Find where the given text appears and provide that cell's center as (x, y) coordinate. 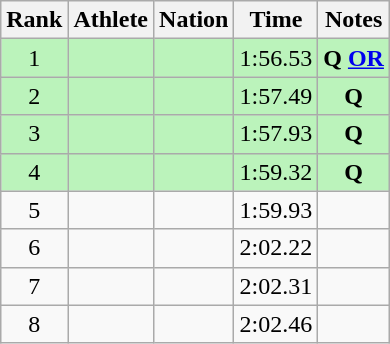
Time (276, 20)
Rank (34, 20)
2:02.46 (276, 324)
1:57.49 (276, 96)
4 (34, 172)
Q OR (354, 58)
Notes (354, 20)
1:59.32 (276, 172)
3 (34, 134)
Nation (194, 20)
2:02.31 (276, 286)
1:57.93 (276, 134)
1:56.53 (276, 58)
8 (34, 324)
1:59.93 (276, 210)
2 (34, 96)
5 (34, 210)
1 (34, 58)
7 (34, 286)
6 (34, 248)
Athlete (111, 20)
2:02.22 (276, 248)
